Search for the cell housing the specified text and yield its (X, Y) center coordinate. 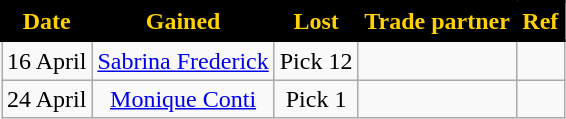
Gained (183, 22)
Date (47, 22)
Trade partner (437, 22)
Pick 1 (316, 99)
Ref (540, 22)
16 April (47, 60)
Lost (316, 22)
Monique Conti (183, 99)
Pick 12 (316, 60)
Sabrina Frederick (183, 60)
24 April (47, 99)
